Identify which cell holds the provided text, then report its [x, y] central coordinate. 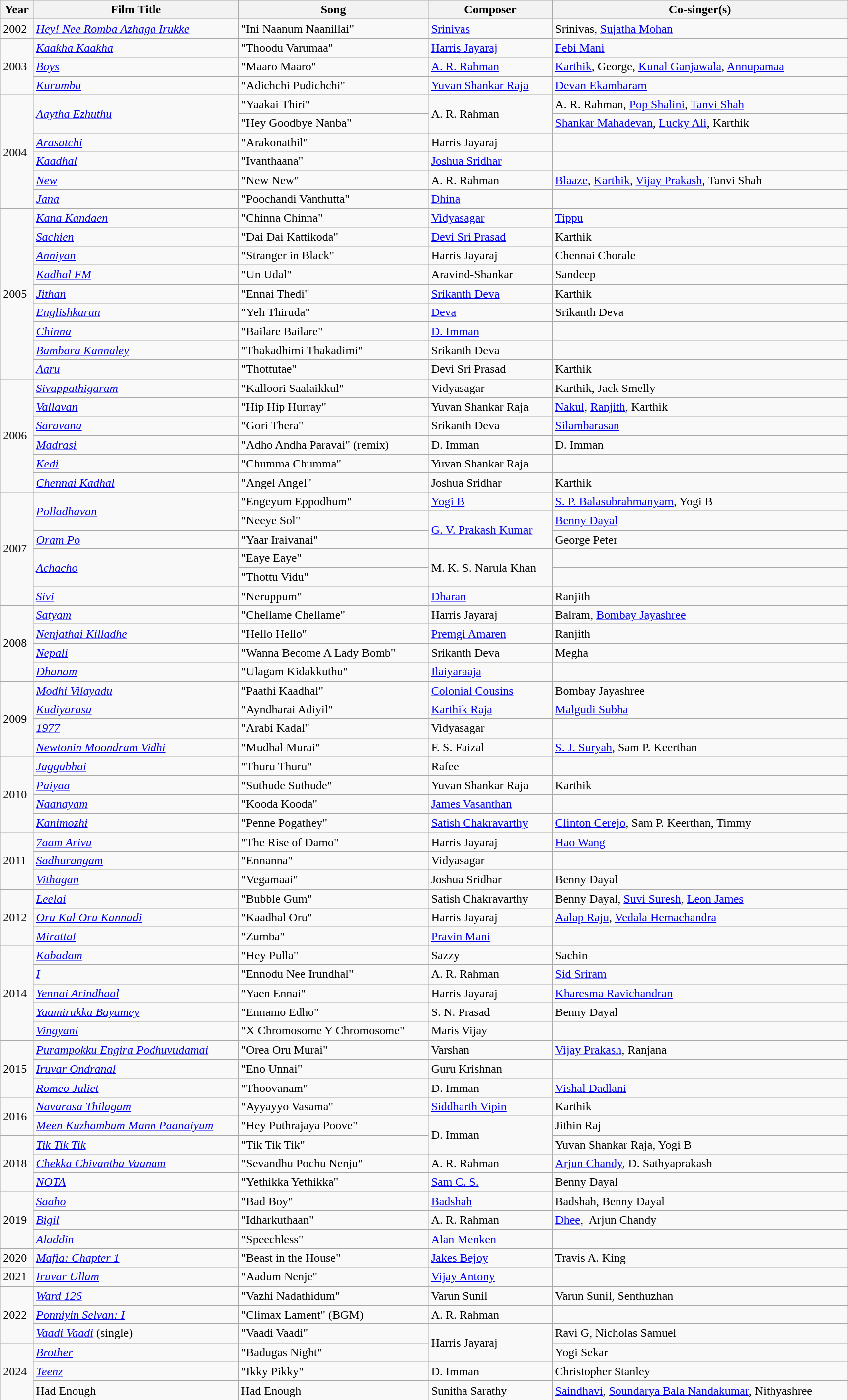
Kharesma Ravichandran [700, 993]
Clinton Cerejo, Sam P. Keerthan, Timmy [700, 823]
Yennai Arindhaal [136, 993]
"Vazhi Nadathidum" [333, 1296]
Dhanam [136, 672]
Nepali [136, 653]
Jaggubhai [136, 766]
Achacho [136, 568]
"Ennamo Edho" [333, 1012]
"Mudhal Murai" [333, 747]
"Thakadhimi Thakadimi" [333, 350]
Febi Mani [700, 48]
Karthik Raja [490, 709]
2004 [17, 152]
I [136, 974]
Film Title [136, 10]
"Hip Hip Hurray" [333, 407]
Travis A. King [700, 1258]
Brother [136, 1352]
Badshah, Benny Dayal [700, 1201]
"Beast in the House" [333, 1258]
Teenz [136, 1371]
"Thoovanam" [333, 1088]
Varun Sunil, Senthuzhan [700, 1296]
Sunitha Sarathy [490, 1390]
Blaaze, Karthik, Vijay Prakash, Tanvi Shah [700, 180]
"Wanna Become A Lady Bomb" [333, 653]
Dhee, Arjun Chandy [700, 1220]
Saindhavi, Soundarya Bala Nandakumar, Nithyashree [700, 1390]
"Tik Tik Tik" [333, 1144]
Malgudi Subha [700, 709]
Iruvar Ondranal [136, 1069]
2005 [17, 293]
Shankar Mahadevan, Lucky Ali, Karthik [700, 123]
2014 [17, 993]
Dhina [490, 199]
2009 [17, 719]
Romeo Juliet [136, 1088]
Guru Krishnan [490, 1069]
Mirattal [136, 936]
Bigil [136, 1220]
Tik Tik Tik [136, 1144]
Chennai Chorale [700, 256]
"Ennodu Nee Irundhal" [333, 974]
"Speechless" [333, 1239]
Hao Wang [700, 842]
Arjun Chandy, D. Sathyaprakash [700, 1164]
Aalap Raju, Vedala Hemachandra [700, 918]
"Maaro Maaro" [333, 67]
2006 [17, 435]
Vijay Prakash, Ranjana [700, 1050]
Kudiyarasu [136, 709]
Sid Sriram [700, 974]
Modhi Vilayadu [136, 691]
"Hey Puthrajaya Poove" [333, 1125]
"Ulagam Kidakkuthu" [333, 672]
2021 [17, 1277]
Sandeep [700, 275]
"Climax Lament" (BGM) [333, 1315]
Anniyan [136, 256]
Sam C. S. [490, 1182]
Varun Sunil [490, 1296]
Srinivas [490, 29]
Karthik, George, Kunal Ganjawala, Annupamaa [700, 67]
"Ikky Pikky" [333, 1371]
New [136, 180]
"Idharkuthaan" [333, 1220]
Christopher Stanley [700, 1371]
Vithagan [136, 880]
"Kaadhal Oru" [333, 918]
"The Rise of Damo" [333, 842]
S. J. Suryah, Sam P. Keerthan [700, 747]
"Un Udal" [333, 275]
Sadhurangam [136, 861]
Benny Dayal, Suvi Suresh, Leon James [700, 899]
"Hello Hello" [333, 634]
Leelai [136, 899]
M. K. S. Narula Khan [490, 568]
Deva [490, 312]
Jana [136, 199]
"Ennai Thedi" [333, 294]
"Hey Goodbye Nanba" [333, 123]
"Ayndharai Adiyil" [333, 709]
"X Chromosome Y Chromosome" [333, 1031]
Englishkaran [136, 312]
Oru Kal Oru Kannadi [136, 918]
Yaamirukka Bayamey [136, 1012]
Sivappathigaram [136, 388]
"Suthude Suthude" [333, 785]
Vaadi Vaadi (single) [136, 1333]
Kana Kandaen [136, 218]
Chennai Kadhal [136, 482]
Meen Kuzhambum Mann Paanaiyum [136, 1125]
Yogi Sekar [700, 1352]
Kaakha Kaakha [136, 48]
Silambarasan [700, 426]
Ilaiyaraaja [490, 672]
2008 [17, 643]
Sachien [136, 237]
A. R. Rahman, Pop Shalini, Tanvi Shah [700, 104]
Vallavan [136, 407]
Alan Menken [490, 1239]
Sivi [136, 596]
NOTA [136, 1182]
"Yaar Iraivanai" [333, 539]
S. P. Balasubrahmanyam, Yogi B [700, 501]
Hey! Nee Romba Azhaga Irukke [136, 29]
2018 [17, 1163]
"Eaye Eaye" [333, 558]
Saravana [136, 426]
"Ivanthaana" [333, 161]
Composer [490, 10]
Kanimozhi [136, 823]
"Hey Pulla" [333, 955]
"Ini Naanum Naanillai" [333, 29]
"Gori Thera" [333, 426]
Aaru [136, 369]
"Bailare Bailare" [333, 331]
Varshan [490, 1050]
"Penne Pogathey" [333, 823]
2019 [17, 1220]
2012 [17, 918]
"Thuru Thuru" [333, 766]
Vijay Antony [490, 1277]
Srinivas, Sujatha Mohan [700, 29]
"Yethikka Yethikka" [333, 1182]
Navarasa Thilagam [136, 1106]
Ravi G, Nicholas Samuel [700, 1333]
Colonial Cousins [490, 691]
"Paathi Kaadhal" [333, 691]
Tippu [700, 218]
Ward 126 [136, 1296]
Pravin Mani [490, 936]
Maris Vijay [490, 1031]
"Badugas Night" [333, 1352]
Bombay Jayashree [700, 691]
"Orea Oru Murai" [333, 1050]
Iruvar Ullam [136, 1277]
Satyam [136, 615]
Co-singer(s) [700, 10]
"Stranger in Black" [333, 256]
Arasatchi [136, 142]
Badshah [490, 1201]
S. N. Prasad [490, 1012]
"Chumma Chumma" [333, 464]
F. S. Faizal [490, 747]
"Aadum Nenje" [333, 1277]
Bambara Kannaley [136, 350]
Premgi Amaren [490, 634]
"Chellame Chellame" [333, 615]
"Thottu Vidu" [333, 577]
James Vasanthan [490, 804]
Nenjathai Killadhe [136, 634]
Song [333, 10]
Nakul, Ranjith, Karthik [700, 407]
Rafee [490, 766]
"Sevandhu Pochu Nenju" [333, 1164]
2016 [17, 1116]
Aladdin [136, 1239]
Ponniyin Selvan: I [136, 1315]
"Yaen Ennai" [333, 993]
Siddharth Vipin [490, 1106]
Yuvan Shankar Raja, Yogi B [700, 1144]
"Thoodu Varumaa" [333, 48]
Jithan [136, 294]
Balram, Bombay Jayashree [700, 615]
"Kooda Kooda" [333, 804]
2022 [17, 1315]
Karthik, Jack Smelly [700, 388]
Yogi B [490, 501]
"Chinna Chinna" [333, 218]
Devan Ekambaram [700, 85]
2002 [17, 29]
Vishal Dadlani [700, 1088]
2015 [17, 1069]
Aravind-Shankar [490, 275]
Mafia: Chapter 1 [136, 1258]
Chinna [136, 331]
Dharan [490, 596]
Boys [136, 67]
Jakes Bejoy [490, 1258]
Sachin [700, 955]
2011 [17, 861]
1977 [136, 728]
"Adichchi Pudichchi" [333, 85]
"Thottutae" [333, 369]
"Kalloori Saalaikkul" [333, 388]
Vingyani [136, 1031]
"Dai Dai Kattikoda" [333, 237]
Kaadhal [136, 161]
2020 [17, 1258]
"Neruppum" [333, 596]
Megha [700, 653]
Sazzy [490, 955]
2010 [17, 794]
"Arakonathil" [333, 142]
"New New" [333, 180]
"Arabi Kadal" [333, 728]
"Yeh Thiruda" [333, 312]
2007 [17, 548]
2003 [17, 67]
Chekka Chivantha Vaanam [136, 1164]
Purampokku Engira Podhuvudamai [136, 1050]
Kedi [136, 464]
G. V. Prakash Kumar [490, 530]
"Zumba" [333, 936]
"Angel Angel" [333, 482]
Aaytha Ezhuthu [136, 114]
"Vaadi Vaadi" [333, 1333]
7aam Arivu [136, 842]
Kabadam [136, 955]
"Vegamaai" [333, 880]
Madrasi [136, 445]
"Bad Boy" [333, 1201]
Kurumbu [136, 85]
"Eno Unnai" [333, 1069]
"Ennanna" [333, 861]
Naanayam [136, 804]
Paiyaa [136, 785]
"Poochandi Vanthutta" [333, 199]
"Engeyum Eppodhum" [333, 501]
"Adho Andha Paravai" (remix) [333, 445]
"Bubble Gum" [333, 899]
"Yaakai Thiri" [333, 104]
Year [17, 10]
"Neeye Sol" [333, 520]
"Ayyayyo Vasama" [333, 1106]
Kadhal FM [136, 275]
Saaho [136, 1201]
Oram Po [136, 539]
Newtonin Moondram Vidhi [136, 747]
Jithin Raj [700, 1125]
2024 [17, 1371]
Polladhavan [136, 511]
George Peter [700, 539]
